Extract the [x, y] coordinate from the center of the cell holding the provided text.  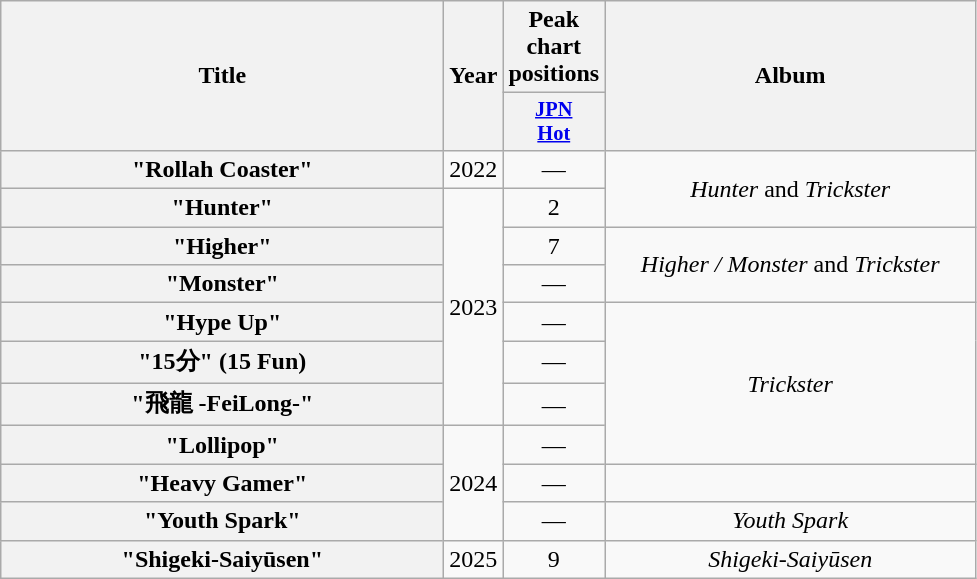
"Monster" [222, 284]
9 [554, 559]
2024 [474, 483]
Peak chart positions [554, 47]
7 [554, 246]
Trickster [790, 384]
"15分" (15 Fun) [222, 362]
"Hunter" [222, 208]
"Hype Up" [222, 322]
Album [790, 76]
"Lollipop" [222, 445]
Hunter and Trickster [790, 188]
"Shigeki-Saiyūsen" [222, 559]
"Rollah Coaster" [222, 169]
JPNHot [554, 122]
"Heavy Gamer" [222, 483]
"Higher" [222, 246]
Shigeki-Saiyūsen [790, 559]
Title [222, 76]
2025 [474, 559]
Higher / Monster and Trickster [790, 265]
2023 [474, 308]
Year [474, 76]
"飛龍 -FeiLong-" [222, 404]
"Youth Spark" [222, 521]
Youth Spark [790, 521]
2 [554, 208]
2022 [474, 169]
